Determine the (X, Y) coordinate at the center of the cell enclosing the given text.  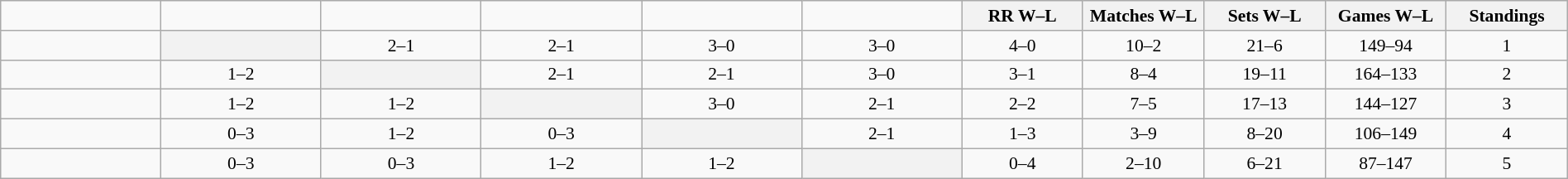
144–127 (1385, 104)
17–13 (1264, 104)
Games W–L (1385, 16)
RR W–L (1022, 16)
2 (1507, 75)
Standings (1507, 16)
1–3 (1022, 134)
4–0 (1022, 46)
19–11 (1264, 75)
1 (1507, 46)
8–4 (1143, 75)
21–6 (1264, 46)
87–147 (1385, 163)
149–94 (1385, 46)
2–2 (1022, 104)
3 (1507, 104)
3–9 (1143, 134)
5 (1507, 163)
2–10 (1143, 163)
Sets W–L (1264, 16)
4 (1507, 134)
164–133 (1385, 75)
0–4 (1022, 163)
6–21 (1264, 163)
8–20 (1264, 134)
10–2 (1143, 46)
Matches W–L (1143, 16)
106–149 (1385, 134)
7–5 (1143, 104)
3–1 (1022, 75)
